Locate the cell with the specified text and output its (x, y) center coordinate. 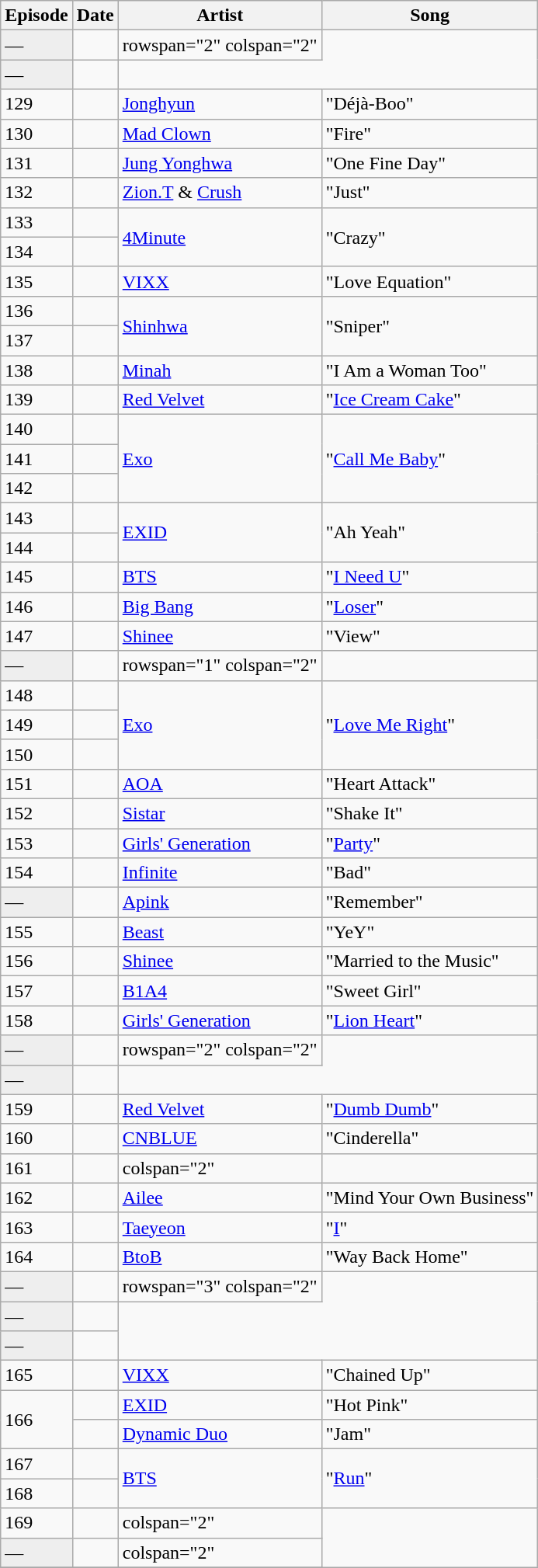
145 (36, 577)
"Sniper" (430, 325)
B1A4 (220, 991)
Beast (220, 932)
168 (36, 1493)
"I Need U" (430, 577)
"Ah Yeah" (430, 533)
"Heart Attack" (430, 784)
129 (36, 104)
"Fire" (430, 134)
144 (36, 548)
"Ice Cream Cake" (430, 400)
157 (36, 991)
BtoB (220, 1257)
140 (36, 429)
135 (36, 281)
Shinhwa (220, 325)
Dynamic Duo (220, 1434)
139 (36, 400)
Minah (220, 370)
Episode (36, 16)
154 (36, 873)
136 (36, 311)
"Loser" (430, 607)
158 (36, 1020)
150 (36, 754)
161 (36, 1168)
"Remember" (430, 902)
160 (36, 1139)
"Bad" (430, 873)
"I" (430, 1227)
155 (36, 932)
Song (430, 16)
"Chained Up" (430, 1375)
159 (36, 1109)
Mad Clown (220, 134)
151 (36, 784)
"Hot Pink" (430, 1405)
"YeY" (430, 932)
Artist (220, 16)
134 (36, 252)
"Déjà-Boo" (430, 104)
152 (36, 813)
"Dumb Dumb" (430, 1109)
132 (36, 193)
"Party" (430, 843)
"Just" (430, 193)
143 (36, 518)
Jonghyun (220, 104)
Zion.T & Crush (220, 193)
Infinite (220, 873)
"I Am a Woman Too" (430, 370)
Taeyeon (220, 1227)
142 (36, 488)
"Mind Your Own Business" (430, 1198)
"Shake It" (430, 813)
163 (36, 1227)
165 (36, 1375)
133 (36, 222)
"One Fine Day" (430, 163)
"Married to the Music" (430, 961)
"Jam" (430, 1434)
Ailee (220, 1198)
167 (36, 1464)
"Crazy" (430, 237)
Date (95, 16)
137 (36, 340)
"View" (430, 636)
"Love Me Right" (430, 725)
Apink (220, 902)
146 (36, 607)
CNBLUE (220, 1139)
rowspan="3" colspan="2" (220, 1286)
"Lion Heart" (430, 1020)
169 (36, 1523)
"Run" (430, 1479)
156 (36, 961)
162 (36, 1198)
141 (36, 459)
166 (36, 1420)
"Love Equation" (430, 281)
131 (36, 163)
Big Bang (220, 607)
AOA (220, 784)
149 (36, 725)
147 (36, 636)
130 (36, 134)
4Minute (220, 237)
"Call Me Baby" (430, 459)
Sistar (220, 813)
153 (36, 843)
Jung Yonghwa (220, 163)
"Sweet Girl" (430, 991)
138 (36, 370)
"Cinderella" (430, 1139)
rowspan="1" colspan="2" (220, 666)
164 (36, 1257)
"Way Back Home" (430, 1257)
148 (36, 695)
